Scan for the cell matching the given text and deliver its [X, Y] coordinate at center. 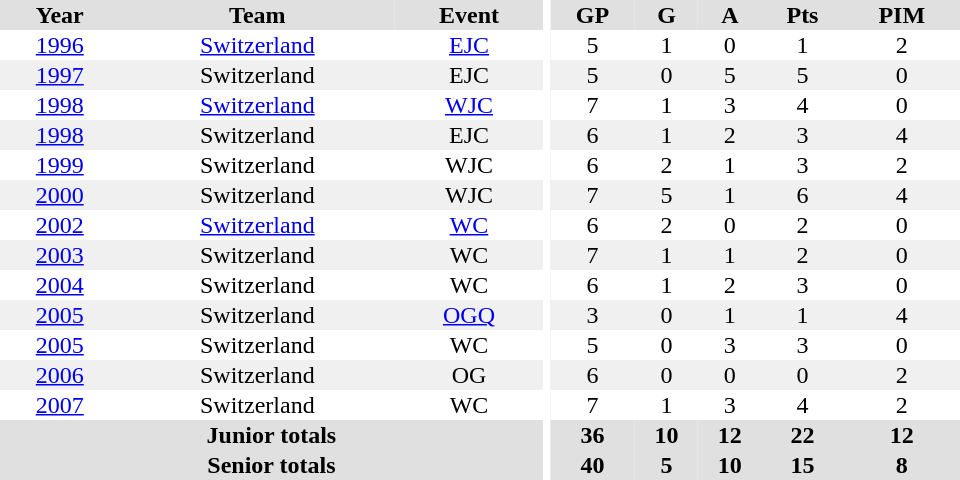
G [666, 15]
15 [802, 465]
A [730, 15]
36 [592, 435]
22 [802, 435]
Year [60, 15]
1999 [60, 165]
1997 [60, 75]
Team [258, 15]
Junior totals [272, 435]
2000 [60, 195]
PIM [902, 15]
8 [902, 465]
OG [469, 375]
GP [592, 15]
40 [592, 465]
2006 [60, 375]
2003 [60, 255]
Senior totals [272, 465]
2002 [60, 225]
1996 [60, 45]
2007 [60, 405]
OGQ [469, 315]
Pts [802, 15]
Event [469, 15]
2004 [60, 285]
